Locate the cell with the specified text and output its (x, y) center coordinate. 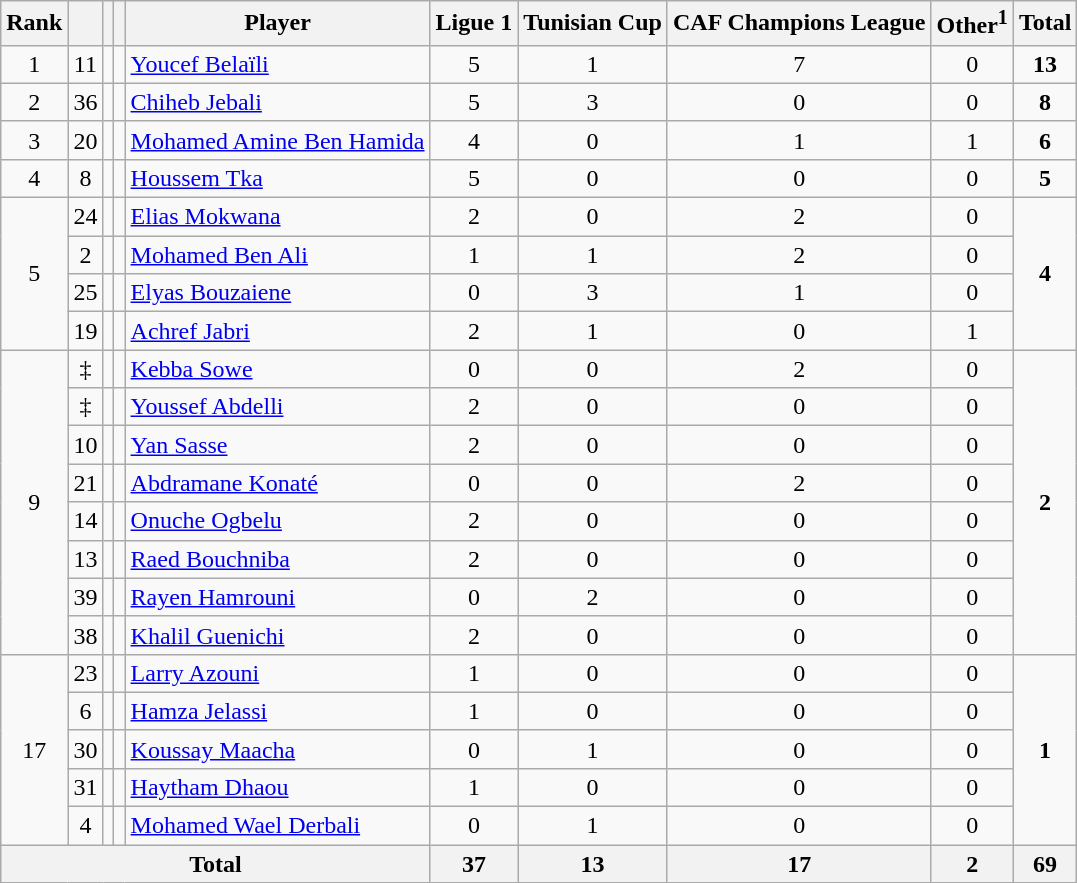
Elyas Bouzaiene (278, 293)
69 (1045, 864)
30 (86, 749)
14 (86, 521)
Yan Sasse (278, 445)
Hamza Jelassi (278, 711)
Mohamed Wael Derbali (278, 826)
Rank (34, 24)
20 (86, 140)
11 (86, 64)
23 (86, 673)
Mohamed Ben Ali (278, 255)
Player (278, 24)
Raed Bouchniba (278, 559)
Youssef Abdelli (278, 407)
37 (474, 864)
31 (86, 787)
36 (86, 102)
Other1 (972, 24)
Abdramane Konaté (278, 483)
21 (86, 483)
24 (86, 217)
Larry Azouni (278, 673)
Rayen Hamrouni (278, 597)
Koussay Maacha (278, 749)
7 (799, 64)
Khalil Guenichi (278, 635)
Ligue 1 (474, 24)
Haytham Dhaou (278, 787)
Mohamed Amine Ben Hamida (278, 140)
CAF Champions League (799, 24)
10 (86, 445)
9 (34, 502)
39 (86, 597)
19 (86, 331)
25 (86, 293)
Tunisian Cup (593, 24)
Houssem Tka (278, 178)
Chiheb Jebali (278, 102)
Youcef Belaïli (278, 64)
Elias Mokwana (278, 217)
Kebba Sowe (278, 369)
38 (86, 635)
Achref Jabri (278, 331)
Onuche Ogbelu (278, 521)
